Identify which cell holds the provided text, then report its (x, y) central coordinate. 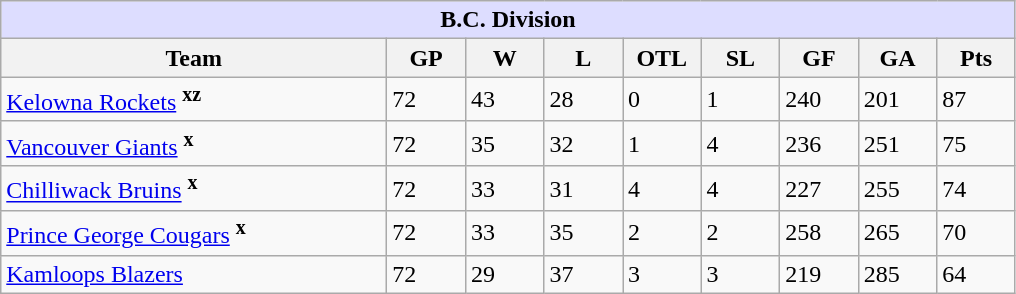
29 (504, 274)
Chilliwack Bruins x (194, 188)
Kelowna Rockets xz (194, 100)
GA (898, 58)
258 (820, 234)
74 (976, 188)
75 (976, 144)
70 (976, 234)
SL (740, 58)
31 (584, 188)
OTL (662, 58)
Team (194, 58)
240 (820, 100)
43 (504, 100)
32 (584, 144)
265 (898, 234)
GF (820, 58)
37 (584, 274)
236 (820, 144)
201 (898, 100)
255 (898, 188)
Pts (976, 58)
B.C. Division (508, 20)
87 (976, 100)
251 (898, 144)
28 (584, 100)
L (584, 58)
Prince George Cougars x (194, 234)
W (504, 58)
219 (820, 274)
0 (662, 100)
227 (820, 188)
Vancouver Giants x (194, 144)
64 (976, 274)
285 (898, 274)
Kamloops Blazers (194, 274)
GP (426, 58)
